Identify which cell holds the provided text, then report its (X, Y) central coordinate. 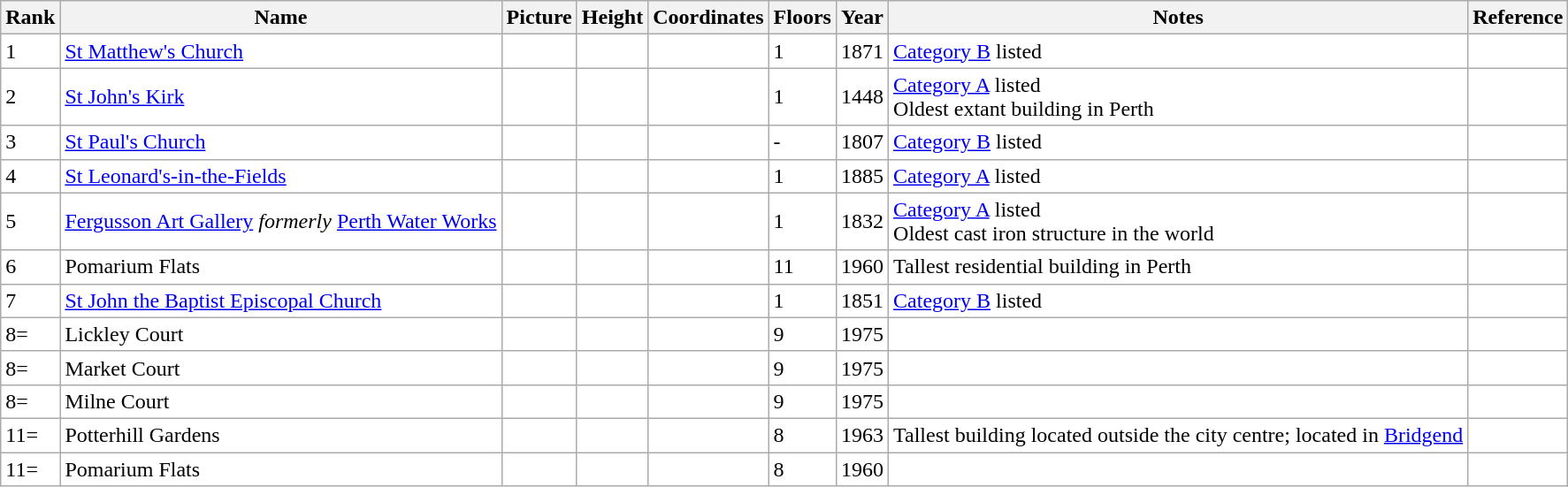
St John's Kirk (281, 97)
St Leonard's-in-the-Fields (281, 176)
Fergusson Art Gallery formerly Perth Water Works (281, 221)
Tallest residential building in Perth (1178, 267)
St Matthew's Church (281, 51)
St John the Baptist Episcopal Church (281, 301)
Tallest building located outside the city centre; located in Bridgend (1178, 435)
2 (30, 97)
1871 (861, 51)
Notes (1178, 18)
1963 (861, 435)
7 (30, 301)
Reference (1518, 18)
Category A listed (1178, 176)
1832 (861, 221)
4 (30, 176)
Coordinates (708, 18)
Category A listedOldest cast iron structure in the world (1178, 221)
1851 (861, 301)
Rank (30, 18)
Milne Court (281, 401)
- (802, 142)
11 (802, 267)
Floors (802, 18)
3 (30, 142)
St Paul's Church (281, 142)
Market Court (281, 368)
Category A listedOldest extant building in Perth (1178, 97)
Potterhill Gardens (281, 435)
1885 (861, 176)
1807 (861, 142)
1448 (861, 97)
Lickley Court (281, 334)
Height (612, 18)
6 (30, 267)
5 (30, 221)
Picture (539, 18)
Name (281, 18)
Year (861, 18)
